Output the (X, Y) coordinate of the center of the cell containing the given text.  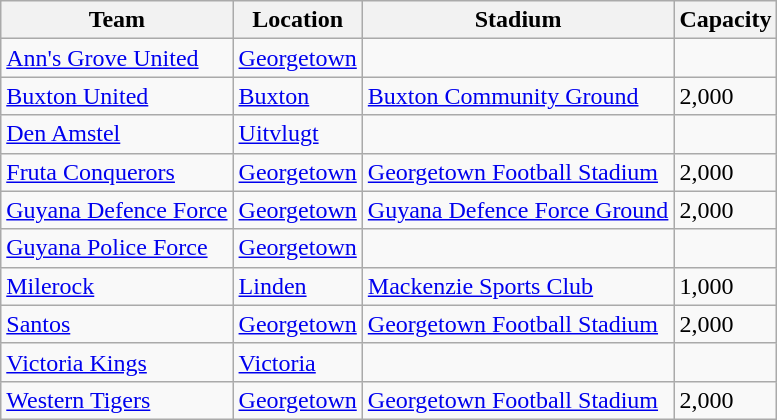
Western Tigers (117, 400)
Location (298, 20)
Team (117, 20)
Uitvlugt (298, 134)
Guyana Defence Force (117, 210)
Victoria Kings (117, 362)
Den Amstel (117, 134)
Stadium (518, 20)
Capacity (726, 20)
Linden (298, 286)
Ann's Grove United (117, 58)
Buxton Community Ground (518, 96)
Buxton United (117, 96)
Santos (117, 324)
Mackenzie Sports Club (518, 286)
Milerock (117, 286)
Fruta Conquerors (117, 172)
Buxton (298, 96)
Guyana Police Force (117, 248)
Guyana Defence Force Ground (518, 210)
Victoria (298, 362)
1,000 (726, 286)
